Identify which cell holds the provided text, then report its [X, Y] central coordinate. 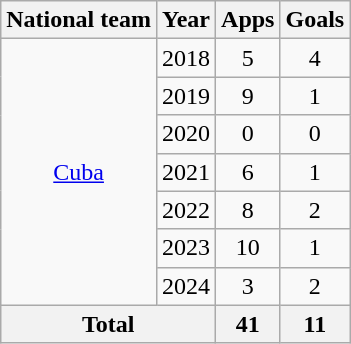
Year [186, 20]
41 [248, 324]
8 [248, 210]
2020 [186, 134]
2018 [186, 58]
2022 [186, 210]
6 [248, 172]
National team [79, 20]
3 [248, 286]
5 [248, 58]
4 [315, 58]
2021 [186, 172]
9 [248, 96]
Total [108, 324]
Cuba [79, 172]
10 [248, 248]
Goals [315, 20]
11 [315, 324]
2019 [186, 96]
Apps [248, 20]
2024 [186, 286]
2023 [186, 248]
